Return the [x, y] coordinate for the center point of the cell that contains the specified text.  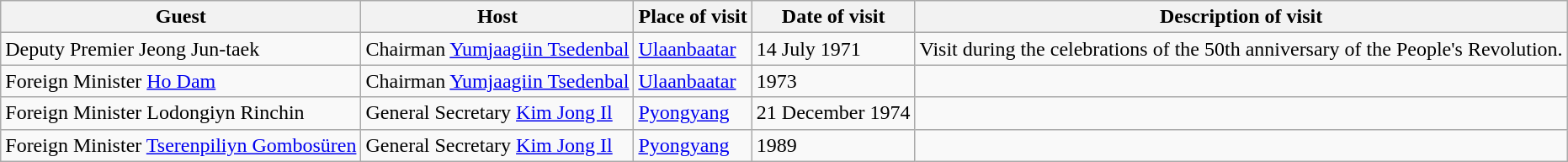
Host [497, 17]
1989 [833, 145]
21 December 1974 [833, 113]
Foreign Minister Ho Dam [181, 81]
Foreign Minister Tserenpiliyn Gombosüren [181, 145]
1973 [833, 81]
14 July 1971 [833, 49]
Guest [181, 17]
Visit during the celebrations of the 50th anniversary of the People's Revolution. [1241, 49]
Description of visit [1241, 17]
Foreign Minister Lodongiyn Rinchin [181, 113]
Date of visit [833, 17]
Deputy Premier Jeong Jun-taek [181, 49]
Place of visit [693, 17]
